Return the (X, Y) coordinate for the center point of the cell that contains the specified text.  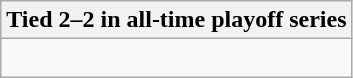
Tied 2–2 in all-time playoff series (176, 20)
